Return [X, Y] of the center of cell containing provided text 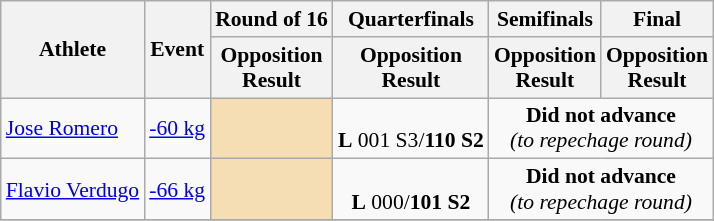
Jose Romero [72, 128]
Quarterfinals [411, 19]
L 001 S3/110 S2 [411, 128]
Semifinals [545, 19]
Athlete [72, 50]
Final [657, 19]
Event [177, 50]
-66 kg [177, 190]
Flavio Verdugo [72, 190]
L 000/101 S2 [411, 190]
-60 kg [177, 128]
Round of 16 [272, 19]
